For the text-containing cell, return its midpoint in (x, y) coordinate format. 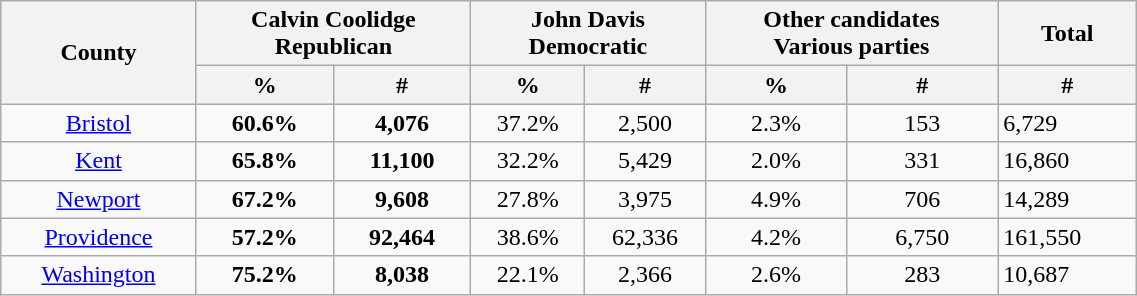
2.6% (776, 275)
14,289 (1068, 199)
County (98, 52)
27.8% (528, 199)
6,729 (1068, 123)
75.2% (264, 275)
6,750 (922, 237)
Kent (98, 161)
331 (922, 161)
Washington (98, 275)
38.6% (528, 237)
706 (922, 199)
5,429 (645, 161)
Newport (98, 199)
62,336 (645, 237)
92,464 (402, 237)
283 (922, 275)
37.2% (528, 123)
2.3% (776, 123)
16,860 (1068, 161)
10,687 (1068, 275)
153 (922, 123)
2,500 (645, 123)
4,076 (402, 123)
Providence (98, 237)
22.1% (528, 275)
60.6% (264, 123)
3,975 (645, 199)
65.8% (264, 161)
67.2% (264, 199)
Calvin CoolidgeRepublican (333, 34)
57.2% (264, 237)
John DavisDemocratic (588, 34)
161,550 (1068, 237)
8,038 (402, 275)
2.0% (776, 161)
Total (1068, 34)
Bristol (98, 123)
Other candidatesVarious parties (851, 34)
4.9% (776, 199)
2,366 (645, 275)
9,608 (402, 199)
11,100 (402, 161)
4.2% (776, 237)
32.2% (528, 161)
